For the text-containing cell, return its midpoint in (X, Y) coordinate format. 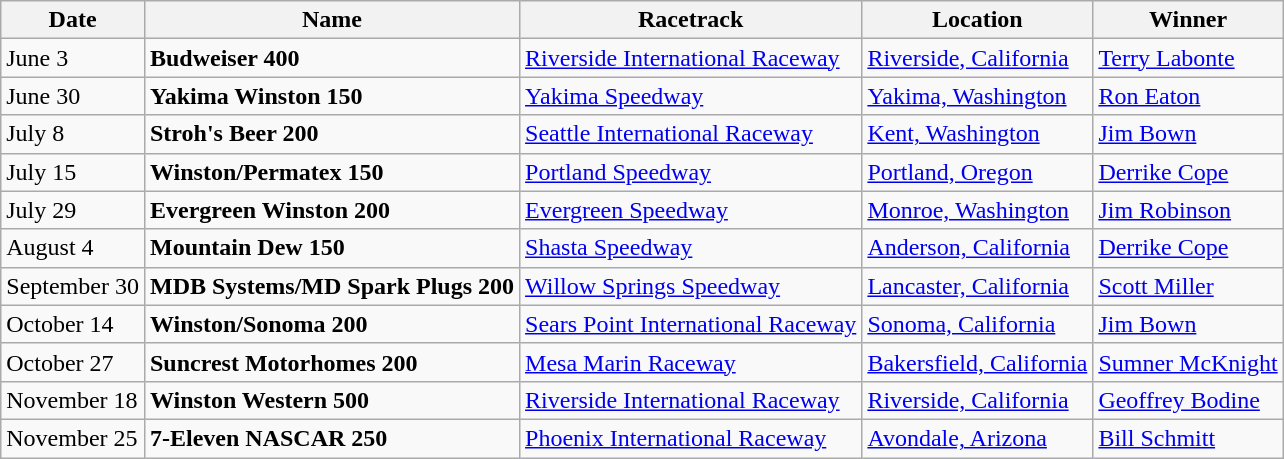
Avondale, Arizona (978, 438)
Winston/Sonoma 200 (332, 324)
Name (332, 20)
Suncrest Motorhomes 200 (332, 362)
Ron Eaton (1188, 96)
Geoffrey Bodine (1188, 400)
Winston Western 500 (332, 400)
Sears Point International Raceway (691, 324)
MDB Systems/MD Spark Plugs 200 (332, 286)
Lancaster, California (978, 286)
Date (73, 20)
Yakima Winston 150 (332, 96)
Anderson, California (978, 248)
Shasta Speedway (691, 248)
September 30 (73, 286)
July 15 (73, 172)
Mesa Marin Raceway (691, 362)
7-Eleven NASCAR 250 (332, 438)
October 27 (73, 362)
Evergreen Speedway (691, 210)
Scott Miller (1188, 286)
Monroe, Washington (978, 210)
July 8 (73, 134)
Stroh's Beer 200 (332, 134)
Portland Speedway (691, 172)
Kent, Washington (978, 134)
Mountain Dew 150 (332, 248)
Bakersfield, California (978, 362)
Budweiser 400 (332, 58)
Evergreen Winston 200 (332, 210)
Jim Robinson (1188, 210)
Winston/Permatex 150 (332, 172)
July 29 (73, 210)
November 25 (73, 438)
Willow Springs Speedway (691, 286)
Portland, Oregon (978, 172)
Location (978, 20)
August 4 (73, 248)
Yakima Speedway (691, 96)
Winner (1188, 20)
November 18 (73, 400)
Bill Schmitt (1188, 438)
Terry Labonte (1188, 58)
Yakima, Washington (978, 96)
Racetrack (691, 20)
October 14 (73, 324)
Phoenix International Raceway (691, 438)
June 30 (73, 96)
June 3 (73, 58)
Seattle International Raceway (691, 134)
Sonoma, California (978, 324)
Sumner McKnight (1188, 362)
